Output the (X, Y) coordinate of the center of the cell containing the given text.  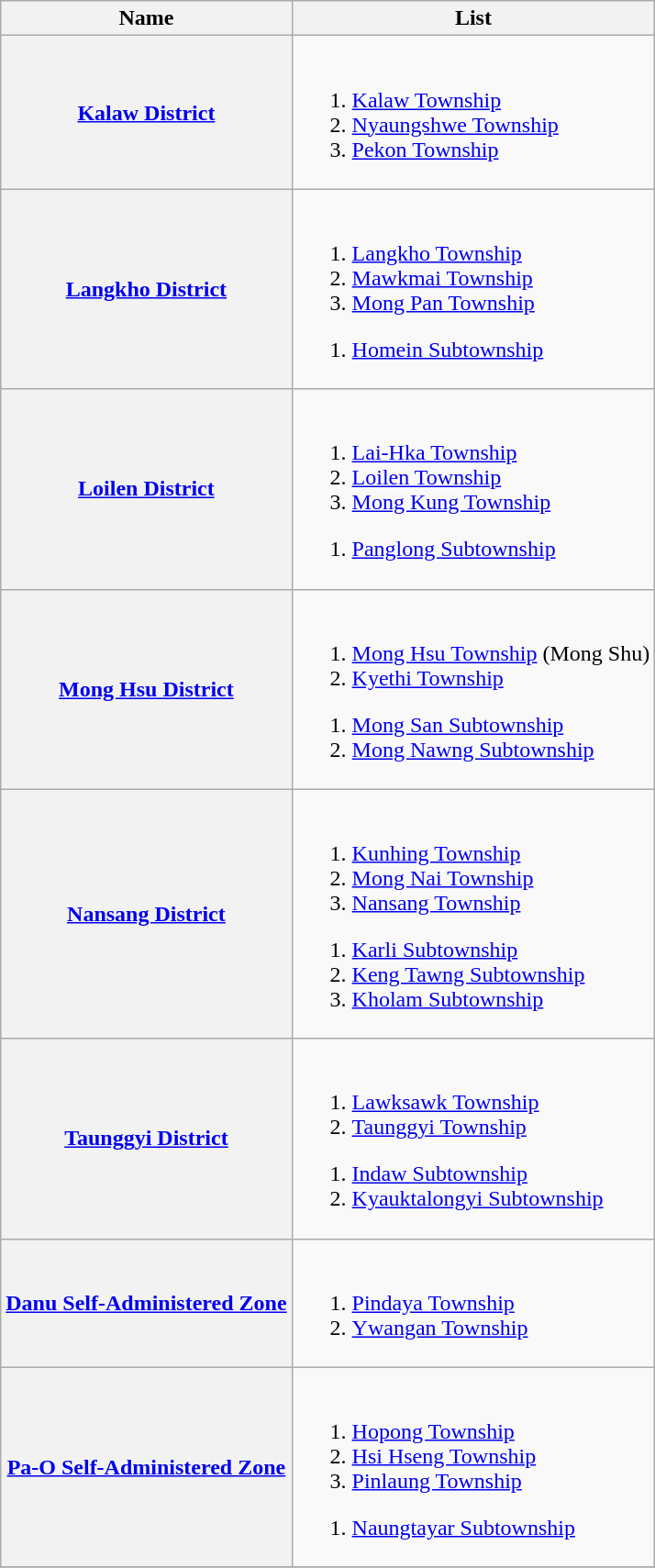
Loilen District (147, 489)
Lawksawk TownshipTaunggyi TownshipIndaw SubtownshipKyauktalongyi Subtownship (473, 1139)
Taunggyi District (147, 1139)
Danu Self-Administered Zone (147, 1303)
Nansang District (147, 914)
Langkho TownshipMawkmai TownshipMong Pan TownshipHomein Subtownship (473, 289)
Pa-O Self-Administered Zone (147, 1467)
List (473, 18)
Kalaw TownshipNyaungshwe TownshipPekon Township (473, 112)
Langkho District (147, 289)
Kunhing TownshipMong Nai TownshipNansang TownshipKarli SubtownshipKeng Tawng SubtownshipKholam Subtownship (473, 914)
Name (147, 18)
Mong Hsu Township (Mong Shu)Kyethi TownshipMong San SubtownshipMong Nawng Subtownship (473, 689)
Lai-Hka TownshipLoilen TownshipMong Kung TownshipPanglong Subtownship (473, 489)
Kalaw District (147, 112)
Hopong TownshipHsi Hseng TownshipPinlaung TownshipNaungtayar Subtownship (473, 1467)
Mong Hsu District (147, 689)
Pindaya TownshipYwangan Township (473, 1303)
